Detect which cell encompasses the target text, then output its (X, Y) center coordinate. 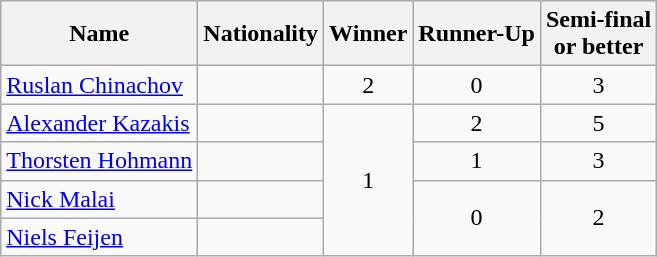
Alexander Kazakis (100, 123)
Niels Feijen (100, 237)
Runner-Up (477, 34)
Winner (368, 34)
Name (100, 34)
5 (598, 123)
Ruslan Chinachov (100, 85)
Thorsten Hohmann (100, 161)
Nick Malai (100, 199)
Semi-finalor better (598, 34)
Nationality (261, 34)
